Capture the cell that displays the provided text and extract its (X, Y) central coordinate. 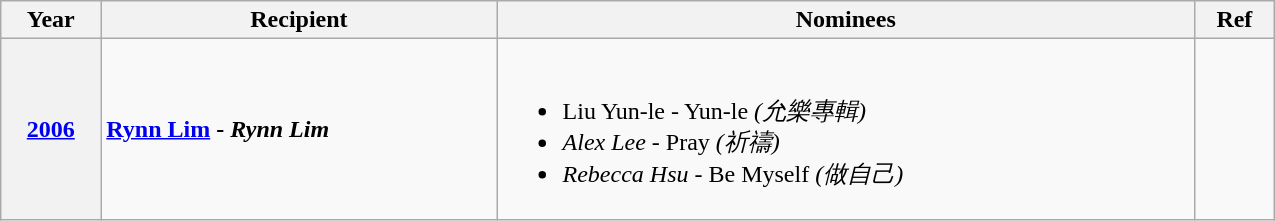
Nominees (846, 20)
2006 (51, 130)
Liu Yun-le - Yun-le (允樂專輯)Alex Lee - Pray (祈禱)Rebecca Hsu - Be Myself (做自己) (846, 130)
Ref (1235, 20)
Recipient (299, 20)
Year (51, 20)
Rynn Lim - Rynn Lim (299, 130)
